Search for the cell housing the specified text and yield its [x, y] center coordinate. 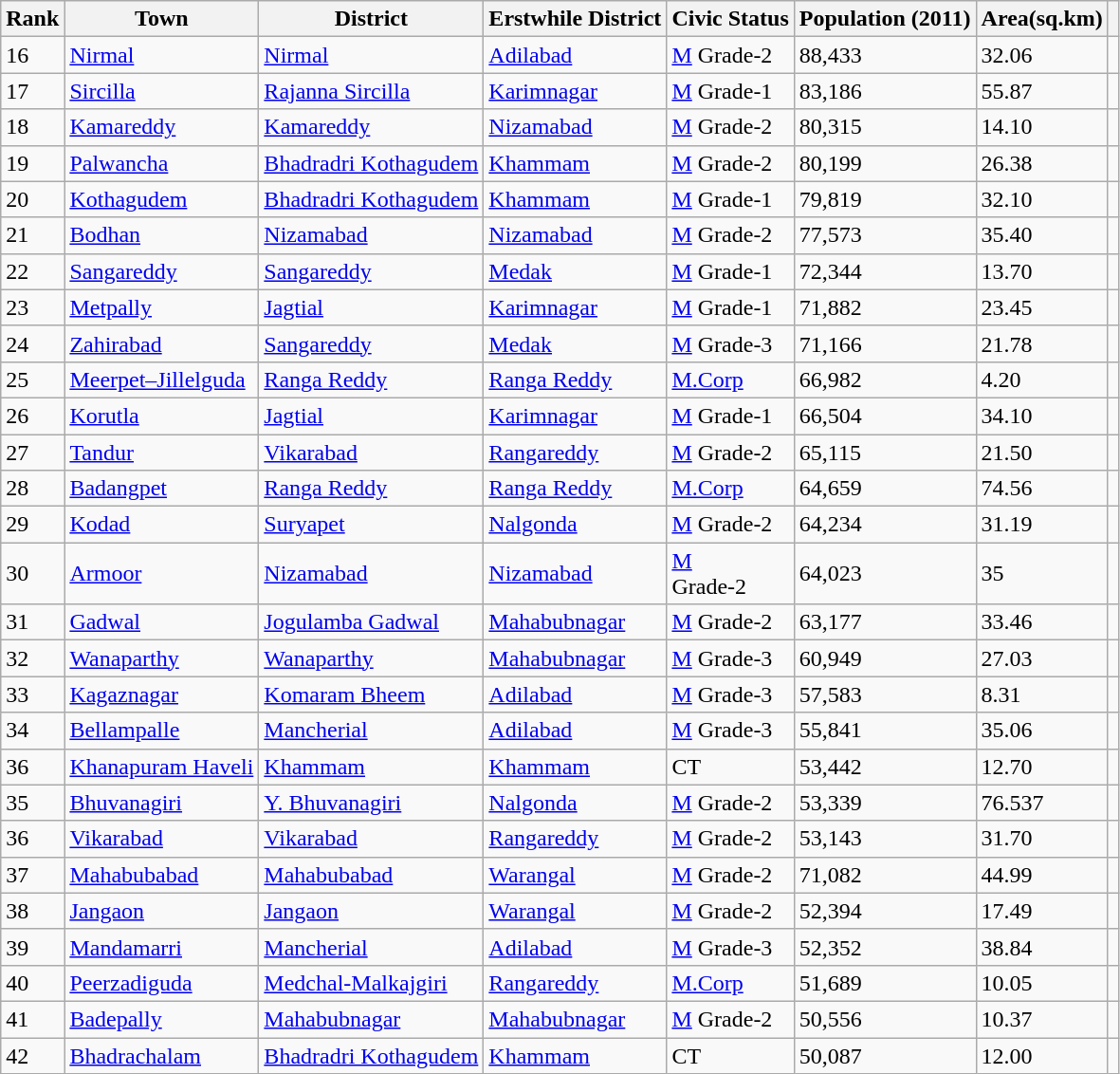
Kodad [161, 525]
Bellampalle [161, 731]
22 [32, 271]
Civic Status [730, 19]
Suryapet [372, 525]
20 [32, 199]
33.46 [1041, 622]
64,234 [885, 525]
Metpally [161, 307]
60,949 [885, 658]
10.05 [1041, 983]
Area(sq.km) [1041, 19]
33 [32, 694]
31 [32, 622]
26 [32, 416]
35.40 [1041, 235]
32 [32, 658]
38 [32, 911]
80,199 [885, 163]
66,504 [885, 416]
55.87 [1041, 91]
Erstwhile District [575, 19]
18 [32, 127]
74.56 [1041, 489]
25 [32, 380]
13.70 [1041, 271]
39 [32, 947]
31.70 [1041, 839]
Zahirabad [161, 343]
88,433 [885, 55]
Armoor [161, 573]
8.31 [1041, 694]
17 [32, 91]
28 [32, 489]
64,659 [885, 489]
Kothagudem [161, 199]
71,166 [885, 343]
Peerzadiguda [161, 983]
80,315 [885, 127]
32.06 [1041, 55]
50,087 [885, 1056]
12.00 [1041, 1056]
Badangpet [161, 489]
57,583 [885, 694]
Sircilla [161, 91]
MGrade-2 [730, 573]
10.37 [1041, 1019]
Y. Bhuvanagiri [372, 803]
14.10 [1041, 127]
64,023 [885, 573]
27 [32, 453]
16 [32, 55]
Rajanna Sircilla [372, 91]
65,115 [885, 453]
38.84 [1041, 947]
34 [32, 731]
77,573 [885, 235]
71,082 [885, 875]
35.06 [1041, 731]
23.45 [1041, 307]
Khanapuram Haveli [161, 767]
30 [32, 573]
17.49 [1041, 911]
52,352 [885, 947]
23 [32, 307]
Rank [32, 19]
Bodhan [161, 235]
63,177 [885, 622]
71,882 [885, 307]
21.50 [1041, 453]
Komaram Bheem [372, 694]
24 [32, 343]
34.10 [1041, 416]
Population (2011) [885, 19]
Mandamarri [161, 947]
Meerpet–Jillelguda [161, 380]
21 [32, 235]
Palwancha [161, 163]
53,339 [885, 803]
Badepally [161, 1019]
27.03 [1041, 658]
32.10 [1041, 199]
50,556 [885, 1019]
52,394 [885, 911]
Gadwal [161, 622]
19 [32, 163]
41 [32, 1019]
4.20 [1041, 380]
53,143 [885, 839]
Bhadrachalam [161, 1056]
12.70 [1041, 767]
Korutla [161, 416]
Bhuvanagiri [161, 803]
Kagaznagar [161, 694]
53,442 [885, 767]
26.38 [1041, 163]
79,819 [885, 199]
44.99 [1041, 875]
District [372, 19]
51,689 [885, 983]
72,344 [885, 271]
Medchal-Malkajgiri [372, 983]
76.537 [1041, 803]
83,186 [885, 91]
42 [32, 1056]
Tandur [161, 453]
21.78 [1041, 343]
Jogulamba Gadwal [372, 622]
66,982 [885, 380]
37 [32, 875]
55,841 [885, 731]
Town [161, 19]
31.19 [1041, 525]
29 [32, 525]
40 [32, 983]
